Scan for the cell matching the given text and deliver its (x, y) coordinate at center. 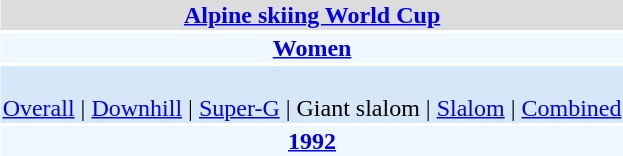
1992 (312, 141)
Alpine skiing World Cup (312, 15)
Overall | Downhill | Super-G | Giant slalom | Slalom | Combined (312, 94)
Women (312, 48)
